Pinpoint the cell where the given text exists, returning its (X, Y) midpoint coordinate. 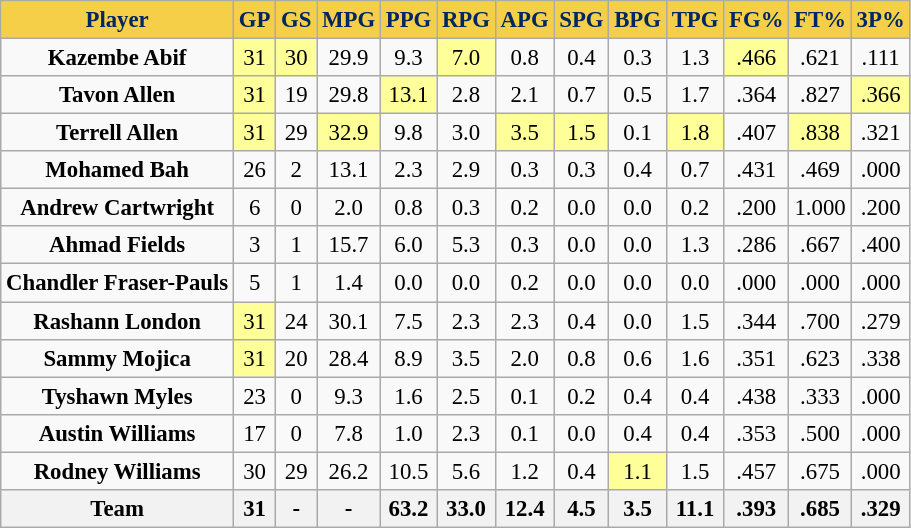
Rashann London (118, 321)
2.1 (524, 95)
Austin Williams (118, 433)
63.2 (408, 509)
2.9 (466, 170)
Mohamed Bah (118, 170)
Terrell Allen (118, 133)
.838 (820, 133)
Chandler Fraser-Pauls (118, 283)
24 (296, 321)
1.1 (638, 471)
Team (118, 509)
.623 (820, 358)
1.4 (349, 283)
.700 (820, 321)
.111 (880, 58)
3.0 (466, 133)
GP (254, 20)
4.5 (582, 509)
9.8 (408, 133)
SPG (582, 20)
.431 (756, 170)
2 (296, 170)
.500 (820, 433)
.400 (880, 245)
15.7 (349, 245)
.457 (756, 471)
.344 (756, 321)
.469 (820, 170)
1.0 (408, 433)
0.5 (638, 95)
5.3 (466, 245)
Sammy Mojica (118, 358)
28.4 (349, 358)
.407 (756, 133)
29.8 (349, 95)
8.9 (408, 358)
19 (296, 95)
12.4 (524, 509)
Player (118, 20)
APG (524, 20)
.393 (756, 509)
1.2 (524, 471)
6 (254, 208)
7.0 (466, 58)
.438 (756, 396)
29.9 (349, 58)
TPG (694, 20)
.338 (880, 358)
3P% (880, 20)
BPG (638, 20)
.321 (880, 133)
10.5 (408, 471)
.364 (756, 95)
FG% (756, 20)
2.5 (466, 396)
33.0 (466, 509)
20 (296, 358)
32.9 (349, 133)
.279 (880, 321)
.351 (756, 358)
Tavon Allen (118, 95)
Rodney Williams (118, 471)
Tyshawn Myles (118, 396)
Kazembe Abif (118, 58)
7.5 (408, 321)
17 (254, 433)
.667 (820, 245)
PPG (408, 20)
30.1 (349, 321)
26.2 (349, 471)
RPG (466, 20)
.466 (756, 58)
.685 (820, 509)
5 (254, 283)
GS (296, 20)
.827 (820, 95)
6.0 (408, 245)
.286 (756, 245)
1.8 (694, 133)
23 (254, 396)
7.8 (349, 433)
.329 (880, 509)
26 (254, 170)
FT% (820, 20)
MPG (349, 20)
1.000 (820, 208)
.333 (820, 396)
.353 (756, 433)
Andrew Cartwright (118, 208)
3 (254, 245)
2.8 (466, 95)
5.6 (466, 471)
.675 (820, 471)
.366 (880, 95)
.621 (820, 58)
0.6 (638, 358)
11.1 (694, 509)
Ahmad Fields (118, 245)
1.7 (694, 95)
